Return the [X, Y] coordinate for the center point of the cell that contains the specified text.  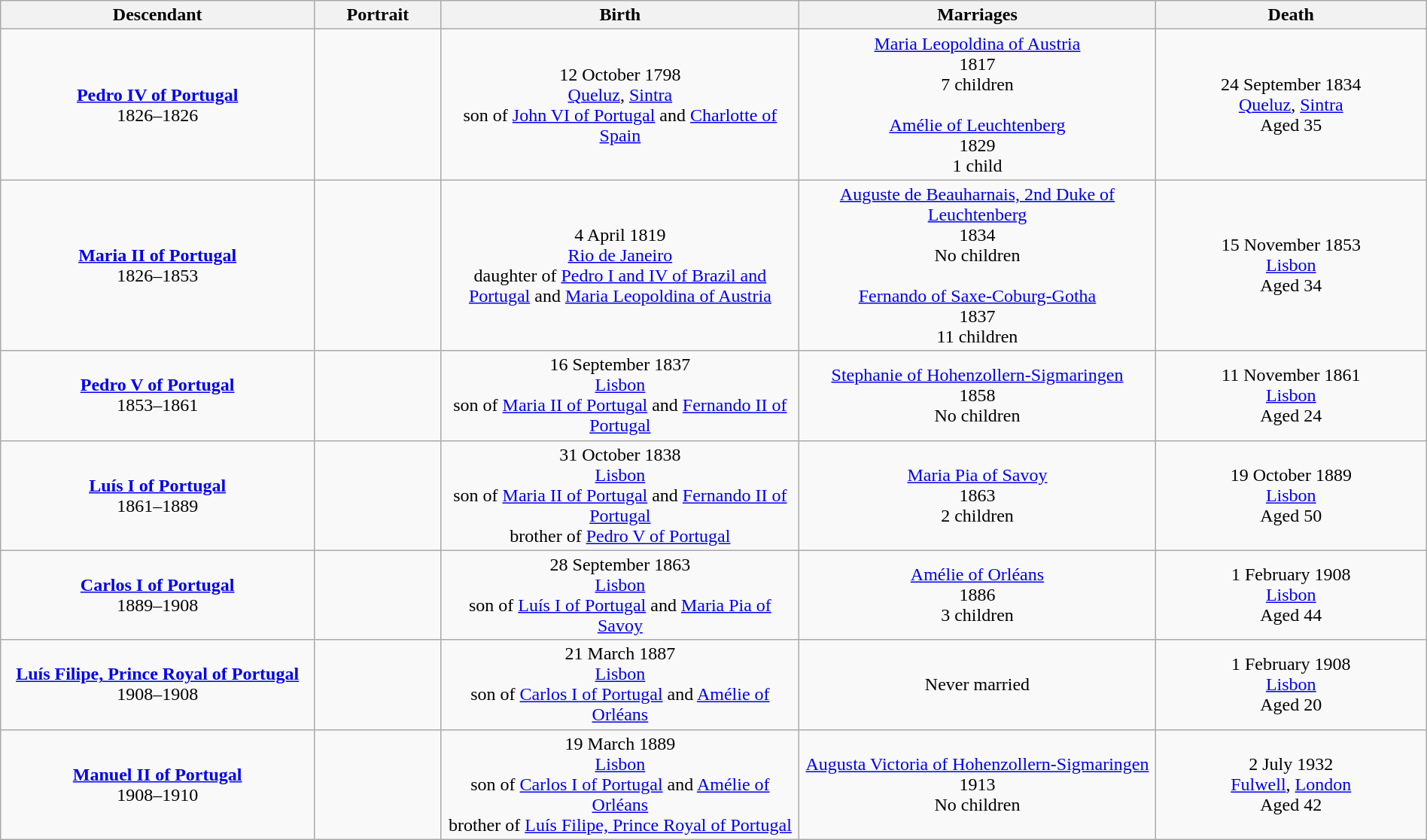
Descendant [158, 15]
2 July 1932Fulwell, LondonAged 42 [1291, 784]
1 February 1908LisbonAged 44 [1291, 595]
15 November 1853LisbonAged 34 [1291, 265]
Auguste de Beauharnais, 2nd Duke of Leuchtenberg1834No childrenFernando of Saxe-Coburg-Gotha183711 children [978, 265]
Luís I of Portugal1861–1889 [158, 495]
16 September 1837Lisbonson of Maria II of Portugal and Fernando II of Portugal [620, 396]
31 October 1838Lisbonson of Maria II of Portugal and Fernando II of Portugalbrother of Pedro V of Portugal [620, 495]
Maria Pia of Savoy18632 children [978, 495]
4 April 1819Rio de Janeirodaughter of Pedro I and IV of Brazil and Portugal and Maria Leopoldina of Austria [620, 265]
28 September 1863Lisbonson of Luís I of Portugal and Maria Pia of Savoy [620, 595]
Never married [978, 685]
Portrait [378, 15]
Pedro IV of Portugal1826–1826 [158, 105]
12 October 1798Queluz, Sintra son of John VI of Portugal and Charlotte of Spain [620, 105]
Luís Filipe, Prince Royal of Portugal1908–1908 [158, 685]
Amélie of Orléans18863 children [978, 595]
Marriages [978, 15]
Carlos I of Portugal1889–1908 [158, 595]
Augusta Victoria of Hohenzollern-Sigmaringen1913No children [978, 784]
Death [1291, 15]
11 November 1861LisbonAged 24 [1291, 396]
Maria Leopoldina of Austria18177 childrenAmélie of Leuchtenberg18291 child [978, 105]
Stephanie of Hohenzollern-Sigmaringen1858No children [978, 396]
Maria II of Portugal1826–1853 [158, 265]
Pedro V of Portugal1853–1861 [158, 396]
Birth [620, 15]
21 March 1887Lisbonson of Carlos I of Portugal and Amélie of Orléans [620, 685]
24 September 1834Queluz, SintraAged 35 [1291, 105]
Manuel II of Portugal1908–1910 [158, 784]
1 February 1908 LisbonAged 20 [1291, 685]
19 October 1889LisbonAged 50 [1291, 495]
19 March 1889 Lisbonson of Carlos I of Portugal and Amélie of Orléansbrother of Luís Filipe, Prince Royal of Portugal [620, 784]
